Search for the cell housing the specified text and yield its (X, Y) center coordinate. 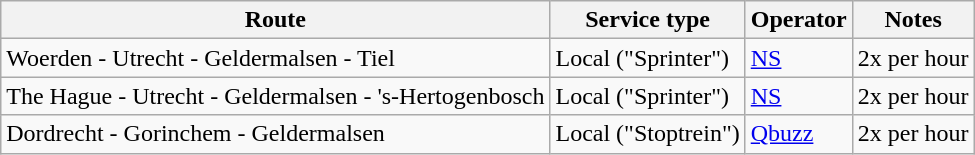
Operator (798, 20)
Dordrecht - Gorinchem - Geldermalsen (276, 134)
Route (276, 20)
Service type (648, 20)
Qbuzz (798, 134)
Local ("Stoptrein") (648, 134)
Notes (913, 20)
The Hague - Utrecht - Geldermalsen - 's-Hertogenbosch (276, 96)
Woerden - Utrecht - Geldermalsen - Tiel (276, 58)
